Determine the (x, y) coordinate at the center of the cell enclosing the given text.  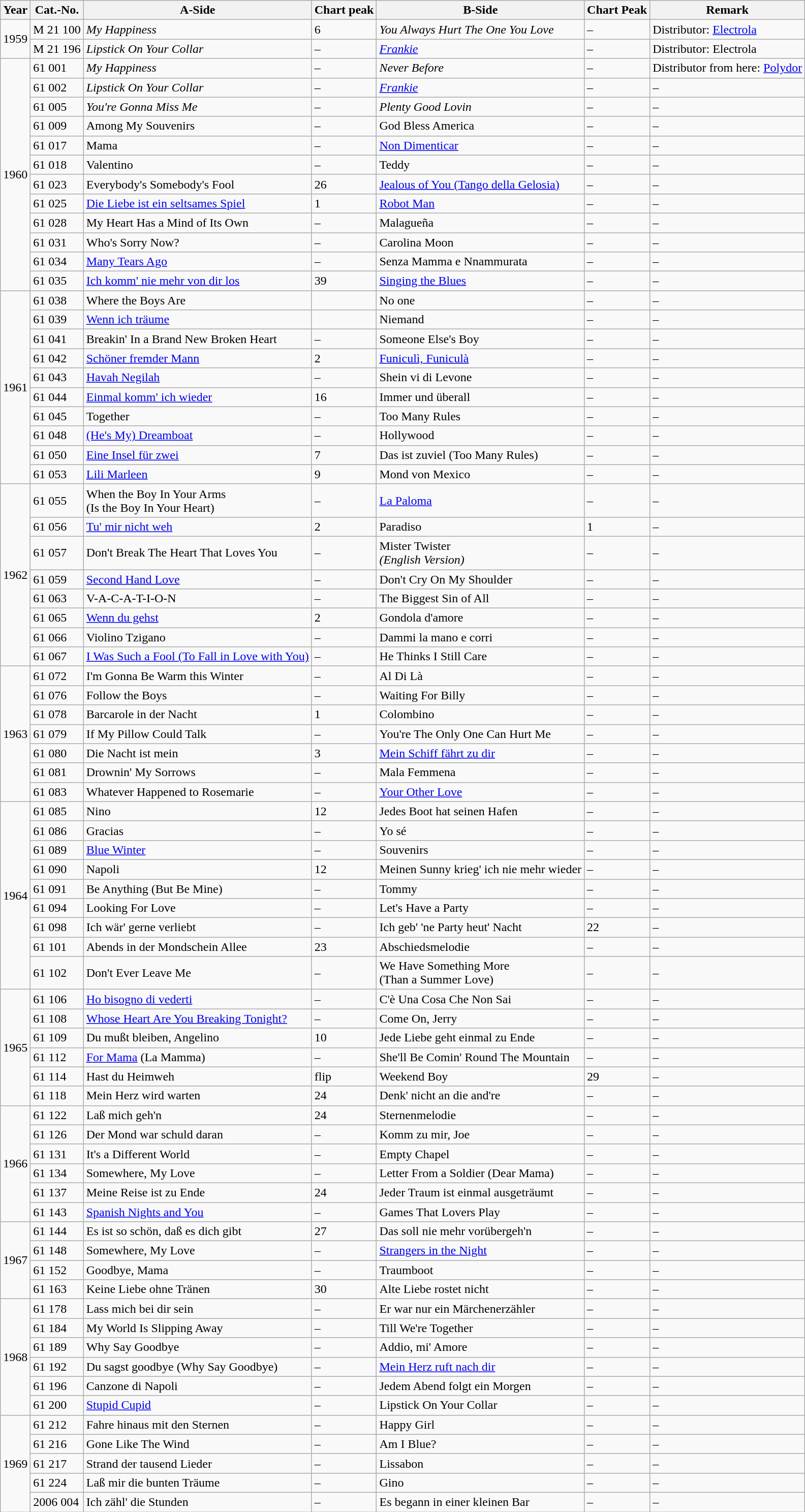
61 217 (57, 1463)
61 045 (57, 416)
Happy Girl (481, 1425)
M 21 196 (57, 49)
61 109 (57, 1038)
Immer und überall (481, 397)
He Thinks I Still Care (481, 657)
She'll Be Comin' Round The Mountain (481, 1057)
Mein Herz ruft nach dir (481, 1367)
Colombino (481, 715)
My World Is Slipping Away (197, 1328)
27 (344, 1231)
Mala Femmena (481, 773)
Everybody's Somebody's Fool (197, 184)
61 102 (57, 973)
B-Side (481, 10)
Plenty Good Lovin (481, 107)
61 050 (57, 455)
I Was Such a Fool (To Fall in Love with You) (197, 657)
61 055 (57, 500)
Barcarole in der Nacht (197, 715)
61 072 (57, 676)
Remark (728, 10)
Er war nur ein Märchenerzähler (481, 1309)
Nino (197, 811)
flip (344, 1076)
Mein Schiff fährt zu dir (481, 753)
Abends in der Mondschein Allee (197, 947)
Laß mich geh'n (197, 1115)
C'è Una Cosa Che Non Sai (481, 999)
61 106 (57, 999)
Eine Insel für zwei (197, 455)
Waiting For Billy (481, 695)
61 189 (57, 1347)
22 (617, 928)
Der Mond war schuld daran (197, 1134)
Die Nacht ist mein (197, 753)
61 080 (57, 753)
You're The Only One Can Hurt Me (481, 734)
61 044 (57, 397)
39 (344, 281)
Gondola d'amore (481, 618)
61 053 (57, 474)
Al Di Là (481, 676)
26 (344, 184)
Where the Boys Are (197, 300)
Robot Man (481, 203)
Non Dimenticar (481, 145)
V-A-C-A-T-I-O-N (197, 599)
30 (344, 1289)
Shein vi di Levone (481, 378)
Chart Peak (617, 10)
Games That Lovers Play (481, 1212)
1966 (15, 1163)
61 152 (57, 1270)
Du mußt bleiben, Angelino (197, 1038)
Jede Liebe geht einmal zu Ende (481, 1038)
9 (344, 474)
M 21 100 (57, 29)
Schöner fremder Mann (197, 358)
Mond von Mexico (481, 474)
61 048 (57, 436)
61 200 (57, 1405)
61 216 (57, 1444)
61 163 (57, 1289)
61 002 (57, 87)
Hast du Heimweh (197, 1076)
Come On, Jerry (481, 1019)
Whose Heart Are You Breaking Tonight? (197, 1019)
61 094 (57, 908)
Don't Cry On My Shoulder (481, 579)
Lissabon (481, 1463)
Dammi la mano e corri (481, 637)
61 089 (57, 850)
Empty Chapel (481, 1154)
Am I Blue? (481, 1444)
Don't Break The Heart That Loves You (197, 553)
Abschiedsmelodie (481, 947)
A-Side (197, 10)
Till We're Together (481, 1328)
1967 (15, 1260)
Who's Sorry Now? (197, 242)
Wenn du gehst (197, 618)
16 (344, 397)
61 148 (57, 1251)
61 196 (57, 1386)
Someone Else's Boy (481, 339)
1963 (15, 734)
Goodbye, Mama (197, 1270)
Es begann in einer kleinen Bar (481, 1502)
61 078 (57, 715)
Paradiso (481, 527)
When the Boy In Your Arms(Is the Boy In Your Heart) (197, 500)
Meine Reise ist zu Ende (197, 1192)
(He's My) Dreamboat (197, 436)
Laß mir die bunten Träume (197, 1483)
The Biggest Sin of All (481, 599)
We Have Something More(Than a Summer Love) (481, 973)
61 028 (57, 223)
Yo sé (481, 830)
6 (344, 29)
My Heart Has a Mind of Its Own (197, 223)
7 (344, 455)
Letter From a Soldier (Dear Mama) (481, 1173)
61 137 (57, 1192)
Second Hand Love (197, 579)
61 126 (57, 1134)
Souvenirs (481, 850)
61 076 (57, 695)
Distributor from here: Polydor (728, 68)
Cat.-No. (57, 10)
Ich geb' 'ne Party heut' Nacht (481, 928)
61 063 (57, 599)
Napoli (197, 869)
Never Before (481, 68)
61 009 (57, 126)
You're Gonna Miss Me (197, 107)
Keine Liebe ohne Tränen (197, 1289)
1969 (15, 1463)
Lili Marleen (197, 474)
Denk' nicht an die and're (481, 1096)
La Paloma (481, 500)
Chart peak (344, 10)
Ich komm' nie mehr von dir los (197, 281)
Whatever Happened to Rosemarie (197, 792)
61 066 (57, 637)
Stupid Cupid (197, 1405)
61 114 (57, 1076)
Jeder Traum ist einmal ausgeträumt (481, 1192)
29 (617, 1076)
61 108 (57, 1019)
61 112 (57, 1057)
Einmal komm' ich wieder (197, 397)
61 041 (57, 339)
61 143 (57, 1212)
Alte Liebe rostet nicht (481, 1289)
Komm zu mir, Joe (481, 1134)
61 018 (57, 165)
61 085 (57, 811)
Breakin' In a Brand New Broken Heart (197, 339)
Let's Have a Party (481, 908)
Jedes Boot hat seinen Hafen (481, 811)
1959 (15, 39)
61 023 (57, 184)
Too Many Rules (481, 416)
Strangers in the Night (481, 1251)
Lass mich bei dir sein (197, 1309)
61 001 (57, 68)
Funiculì, Funiculà (481, 358)
61 059 (57, 579)
Jealous of You (Tango della Gelosia) (481, 184)
Meinen Sunny krieg' ich nie mehr wieder (481, 869)
61 122 (57, 1115)
You Always Hurt The One You Love (481, 29)
Fahre hinaus mit den Sternen (197, 1425)
61 134 (57, 1173)
1960 (15, 175)
Year (15, 10)
61 184 (57, 1328)
Many Tears Ago (197, 262)
61 017 (57, 145)
61 178 (57, 1309)
61 039 (57, 320)
Your Other Love (481, 792)
Malagueña (481, 223)
Singing the Blues (481, 281)
Tommy (481, 889)
Wenn ich träume (197, 320)
Sternenmelodie (481, 1115)
61 101 (57, 947)
Addio, mi' Amore (481, 1347)
Among My Souvenirs (197, 126)
61 034 (57, 262)
Drownin' My Sorrows (197, 773)
Ho bisogno di vederti (197, 999)
Violino Tzigano (197, 637)
Das soll nie mehr vorübergeh'n (481, 1231)
61 118 (57, 1096)
61 091 (57, 889)
2006 004 (57, 1502)
Mama (197, 145)
For Mama (La Mamma) (197, 1057)
Strand der tausend Lieder (197, 1463)
61 090 (57, 869)
Why Say Goodbye (197, 1347)
1962 (15, 575)
61 031 (57, 242)
61 065 (57, 618)
61 025 (57, 203)
61 079 (57, 734)
Follow the Boys (197, 695)
Havah Negilah (197, 378)
61 038 (57, 300)
Mister Twister(English Version) (481, 553)
Tu' mir nicht weh (197, 527)
1964 (15, 896)
61 098 (57, 928)
61 144 (57, 1231)
Gino (481, 1483)
61 083 (57, 792)
1968 (15, 1357)
61 192 (57, 1367)
Jedem Abend folgt ein Morgen (481, 1386)
Ich zähl' die Stunden (197, 1502)
God Bless America (481, 126)
Valentino (197, 165)
Ich wär' gerne verliebt (197, 928)
Das ist zuviel (Too Many Rules) (481, 455)
10 (344, 1038)
Weekend Boy (481, 1076)
I'm Gonna Be Warm this Winter (197, 676)
Die Liebe ist ein seltsames Spiel (197, 203)
Gracias (197, 830)
61 005 (57, 107)
1965 (15, 1047)
Spanish Nights and You (197, 1212)
23 (344, 947)
Don't Ever Leave Me (197, 973)
Mein Herz wird warten (197, 1096)
Together (197, 416)
Teddy (481, 165)
Gone Like The Wind (197, 1444)
Carolina Moon (481, 242)
No one (481, 300)
61 057 (57, 553)
61 035 (57, 281)
1961 (15, 387)
61 212 (57, 1425)
61 131 (57, 1154)
Traumboot (481, 1270)
Senza Mamma e Nnammurata (481, 262)
61 067 (57, 657)
Blue Winter (197, 850)
Niemand (481, 320)
It's a Different World (197, 1154)
Du sagst goodbye (Why Say Goodbye) (197, 1367)
Looking For Love (197, 908)
3 (344, 753)
61 043 (57, 378)
61 042 (57, 358)
61 224 (57, 1483)
If My Pillow Could Talk (197, 734)
Canzone di Napoli (197, 1386)
61 081 (57, 773)
Es ist so schön, daß es dich gibt (197, 1231)
Be Anything (But Be Mine) (197, 889)
61 086 (57, 830)
61 056 (57, 527)
Hollywood (481, 436)
